Find where the given text appears and provide that cell's center as (X, Y) coordinate. 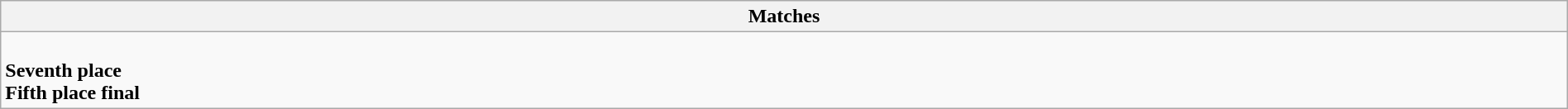
Matches (784, 17)
Seventh place Fifth place final (784, 70)
